Identify which cell holds the provided text, then report its [X, Y] central coordinate. 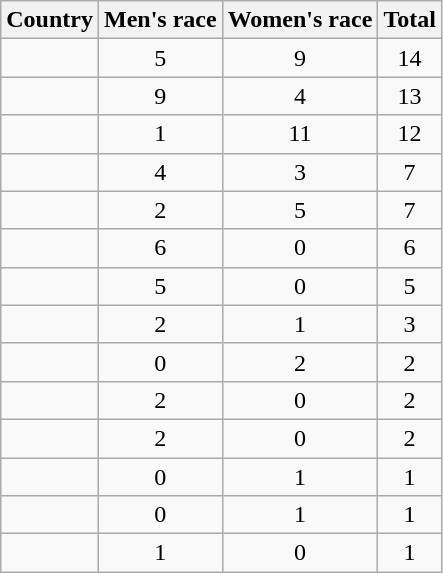
14 [410, 58]
13 [410, 96]
11 [300, 134]
Women's race [300, 20]
12 [410, 134]
Men's race [160, 20]
Total [410, 20]
Country [50, 20]
